Determine the (x, y) coordinate at the center of the cell enclosing the given text.  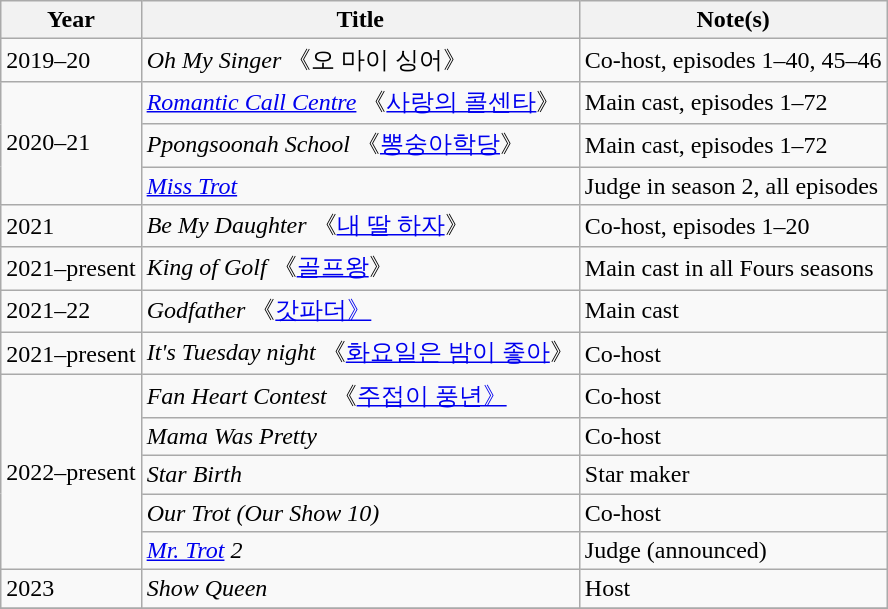
Co-host, episodes 1–40, 45–46 (733, 60)
Mama Was Pretty (360, 436)
2022–present (71, 472)
Miss Trot (360, 185)
Ppongsoonah School 《뽕숭아학당》 (360, 146)
Judge in season 2, all episodes (733, 185)
Oh My Singer 《오 마이 싱어》 (360, 60)
Star maker (733, 474)
Our Trot (Our Show 10) (360, 513)
Judge (announced) (733, 551)
King of Golf 《골프왕》 (360, 268)
Romantic Call Centre 《사랑의 콜센타》 (360, 102)
Be My Daughter 《내 딸 하자》 (360, 226)
2019–20 (71, 60)
Star Birth (360, 474)
Main cast (733, 312)
Co-host, episodes 1–20 (733, 226)
Mr. Trot 2 (360, 551)
Main cast in all Fours seasons (733, 268)
Fan Heart Contest 《주접이 풍년》 (360, 396)
Title (360, 20)
Show Queen (360, 589)
2020–21 (71, 142)
Note(s) (733, 20)
2021 (71, 226)
It's Tuesday night 《화요일은 밤이 좋아》 (360, 354)
2023 (71, 589)
2021–22 (71, 312)
Year (71, 20)
Godfather 《갓파더》 (360, 312)
Host (733, 589)
